Pinpoint the cell where the given text exists, returning its [x, y] midpoint coordinate. 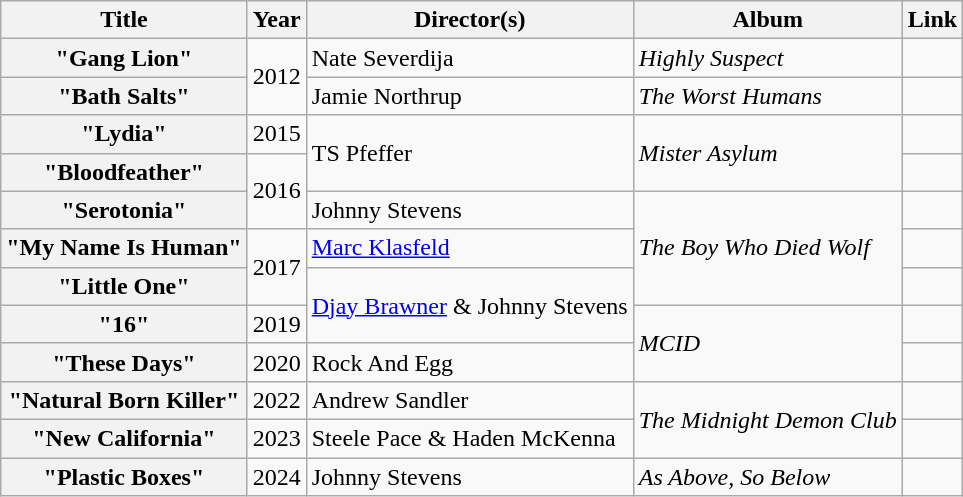
"Bloodfeather" [124, 172]
2012 [276, 77]
Djay Brawner & Johnny Stevens [470, 305]
MCID [768, 343]
Year [276, 20]
2016 [276, 191]
2024 [276, 477]
"Bath Salts" [124, 96]
"Natural Born Killer" [124, 400]
Nate Severdija [470, 58]
2015 [276, 134]
2017 [276, 267]
Album [768, 20]
2019 [276, 324]
Mister Asylum [768, 153]
"My Name Is Human" [124, 248]
Highly Suspect [768, 58]
Jamie Northrup [470, 96]
TS Pfeffer [470, 153]
"Little One" [124, 286]
The Boy Who Died Wolf [768, 248]
2020 [276, 362]
The Midnight Demon Club [768, 419]
"16" [124, 324]
"Gang Lion" [124, 58]
Rock And Egg [470, 362]
As Above, So Below [768, 477]
"New California" [124, 438]
"These Days" [124, 362]
Director(s) [470, 20]
2022 [276, 400]
2023 [276, 438]
"Plastic Boxes" [124, 477]
Andrew Sandler [470, 400]
"Lydia" [124, 134]
Link [932, 20]
Steele Pace & Haden McKenna [470, 438]
Marc Klasfeld [470, 248]
Title [124, 20]
The Worst Humans [768, 96]
"Serotonia" [124, 210]
